Detect which cell encompasses the target text, then output its [X, Y] center coordinate. 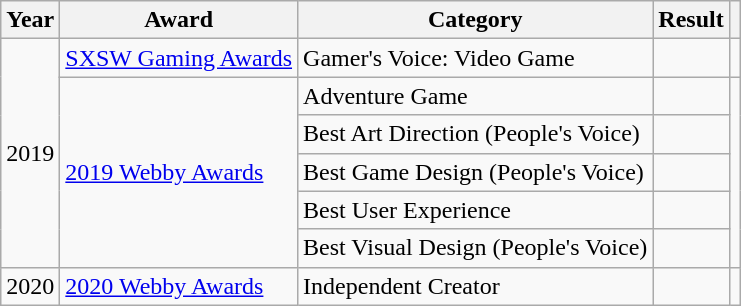
Best Art Direction (People's Voice) [476, 134]
SXSW Gaming Awards [179, 58]
Year [30, 20]
Best User Experience [476, 210]
Result [691, 20]
Adventure Game [476, 96]
2019 [30, 153]
2019 Webby Awards [179, 172]
Category [476, 20]
Best Game Design (People's Voice) [476, 172]
2020 [30, 286]
Gamer's Voice: Video Game [476, 58]
Award [179, 20]
Independent Creator [476, 286]
2020 Webby Awards [179, 286]
Best Visual Design (People's Voice) [476, 248]
